Output the [x, y] coordinate of the center of the cell containing the given text.  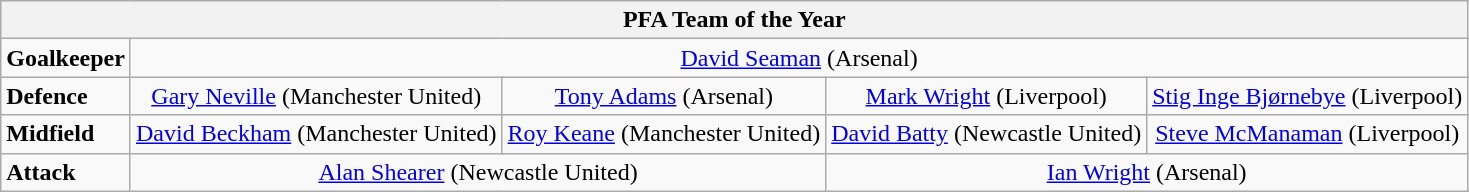
PFA Team of the Year [734, 20]
Tony Adams (Arsenal) [664, 96]
Defence [66, 96]
Roy Keane (Manchester United) [664, 134]
David Batty (Newcastle United) [986, 134]
Goalkeeper [66, 58]
Stig Inge Bjørnebye (Liverpool) [1308, 96]
David Seaman (Arsenal) [798, 58]
Attack [66, 172]
Midfield [66, 134]
Mark Wright (Liverpool) [986, 96]
David Beckham (Manchester United) [316, 134]
Alan Shearer (Newcastle United) [478, 172]
Gary Neville (Manchester United) [316, 96]
Steve McManaman (Liverpool) [1308, 134]
Ian Wright (Arsenal) [1147, 172]
